Identify which cell holds the provided text, then report its [x, y] central coordinate. 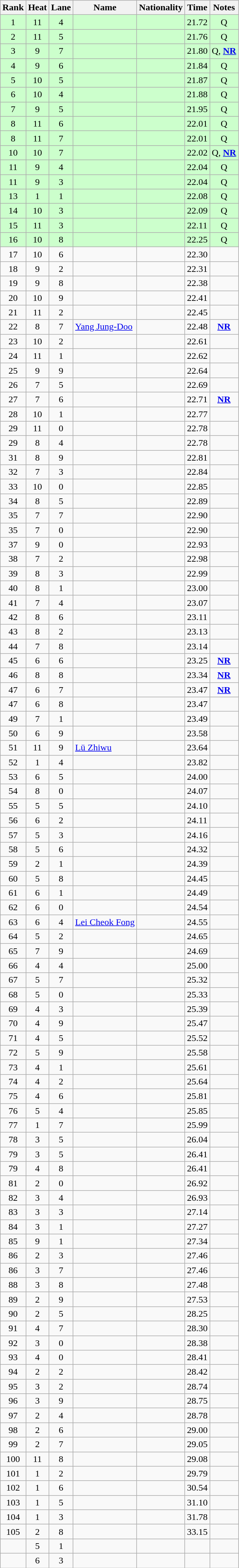
22.25 [197, 240]
88 [13, 1285]
29.79 [197, 1473]
17 [13, 254]
96 [13, 1401]
27.34 [197, 1241]
46 [13, 675]
90 [13, 1314]
78 [13, 1140]
51 [13, 748]
25.39 [197, 1009]
74 [13, 1081]
32 [13, 472]
25.99 [197, 1125]
28 [13, 414]
24.11 [197, 820]
16 [13, 240]
28.42 [197, 1372]
23.58 [197, 733]
27.14 [197, 1212]
89 [13, 1299]
23.11 [197, 617]
31.78 [197, 1517]
Lane [61, 8]
21.88 [197, 95]
21.76 [197, 37]
22.09 [197, 211]
29.05 [197, 1444]
71 [13, 1038]
23.13 [197, 631]
21.80 [197, 51]
69 [13, 1009]
23.64 [197, 748]
22.45 [197, 312]
23 [13, 341]
26.92 [197, 1183]
25.61 [197, 1067]
23.00 [197, 588]
22.30 [197, 254]
22.02 [197, 153]
28.30 [197, 1328]
94 [13, 1372]
26.93 [197, 1198]
Name [105, 8]
98 [13, 1430]
25.52 [197, 1038]
28.41 [197, 1358]
27.53 [197, 1299]
23.07 [197, 602]
22.81 [197, 458]
37 [13, 545]
21.72 [197, 22]
41 [13, 602]
13 [13, 196]
22.99 [197, 574]
26.04 [197, 1140]
Lü Zhiwu [105, 748]
102 [13, 1488]
24.45 [197, 878]
93 [13, 1358]
25.47 [197, 1023]
28.75 [197, 1401]
22.61 [197, 341]
22.48 [197, 327]
24.65 [197, 937]
24.39 [197, 864]
23.14 [197, 646]
29.00 [197, 1430]
92 [13, 1343]
73 [13, 1067]
Time [197, 8]
18 [13, 269]
66 [13, 966]
43 [13, 631]
22.69 [197, 385]
20 [13, 298]
100 [13, 1459]
33 [13, 487]
97 [13, 1415]
28.74 [197, 1386]
22.62 [197, 356]
104 [13, 1517]
22.41 [197, 298]
75 [13, 1096]
39 [13, 574]
27 [13, 399]
31.10 [197, 1502]
21.95 [197, 109]
28.25 [197, 1314]
81 [13, 1183]
24.49 [197, 893]
103 [13, 1502]
83 [13, 1212]
31 [13, 458]
26 [13, 385]
61 [13, 893]
27.27 [197, 1227]
72 [13, 1052]
14 [13, 211]
22.84 [197, 472]
24.16 [197, 835]
23.49 [197, 719]
Notes [224, 8]
105 [13, 1531]
25.32 [197, 980]
Yang Jung-Doo [105, 327]
22 [13, 327]
28.78 [197, 1415]
25.64 [197, 1081]
59 [13, 864]
23.34 [197, 675]
53 [13, 777]
23.82 [197, 762]
25.81 [197, 1096]
27.48 [197, 1285]
64 [13, 937]
Rank [13, 8]
28.38 [197, 1343]
15 [13, 225]
77 [13, 1125]
67 [13, 980]
38 [13, 559]
22.08 [197, 196]
49 [13, 719]
63 [13, 922]
24.69 [197, 951]
25 [13, 370]
65 [13, 951]
82 [13, 1198]
84 [13, 1227]
34 [13, 501]
44 [13, 646]
21 [13, 312]
70 [13, 1023]
42 [13, 617]
22.93 [197, 545]
57 [13, 835]
22.98 [197, 559]
25.58 [197, 1052]
60 [13, 878]
68 [13, 994]
24 [13, 356]
Heat [37, 8]
21.87 [197, 80]
Nationality [161, 8]
25.33 [197, 994]
24.00 [197, 777]
22.31 [197, 269]
30.54 [197, 1488]
40 [13, 588]
22.11 [197, 225]
101 [13, 1473]
22.89 [197, 501]
22.71 [197, 399]
24.55 [197, 922]
23.25 [197, 661]
22.64 [197, 370]
95 [13, 1386]
33.15 [197, 1531]
22.85 [197, 487]
55 [13, 806]
58 [13, 849]
24.54 [197, 908]
24.10 [197, 806]
45 [13, 661]
24.32 [197, 849]
54 [13, 791]
76 [13, 1111]
25.00 [197, 966]
22.77 [197, 414]
91 [13, 1328]
52 [13, 762]
85 [13, 1241]
Lei Cheok Fong [105, 922]
56 [13, 820]
24.07 [197, 791]
29.08 [197, 1459]
25.85 [197, 1111]
21.84 [197, 66]
62 [13, 908]
22.38 [197, 283]
19 [13, 283]
50 [13, 733]
99 [13, 1444]
